From the cell containing the given text, extract its center point as [X, Y] coordinate. 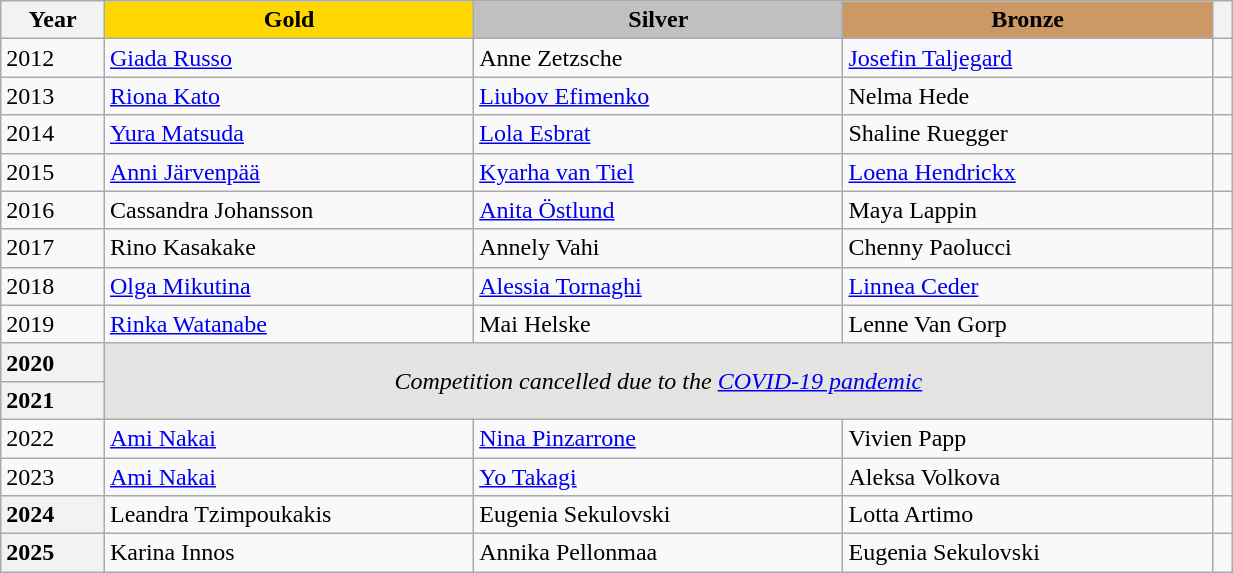
Olga Mikutina [288, 286]
Loena Hendrickx [1028, 172]
Vivien Papp [1028, 438]
Yura Matsuda [288, 134]
Lenne Van Gorp [1028, 324]
2020 [53, 362]
Annely Vahi [658, 248]
2015 [53, 172]
Leandra Tzimpoukakis [288, 515]
Kyarha van Tiel [658, 172]
Anne Zetzsche [658, 58]
Gold [288, 20]
Liubov Efimenko [658, 96]
Bronze [1028, 20]
Mai Helske [658, 324]
Silver [658, 20]
2017 [53, 248]
Josefin Taljegard [1028, 58]
Rino Kasakake [288, 248]
2023 [53, 477]
Nina Pinzarrone [658, 438]
Anni Järvenpää [288, 172]
2013 [53, 96]
Anita Östlund [658, 210]
Rinka Watanabe [288, 324]
Yo Takagi [658, 477]
2022 [53, 438]
Nelma Hede [1028, 96]
2025 [53, 553]
Cassandra Johansson [288, 210]
2019 [53, 324]
Lola Esbrat [658, 134]
2024 [53, 515]
Aleksa Volkova [1028, 477]
Shaline Ruegger [1028, 134]
Chenny Paolucci [1028, 248]
Lotta Artimo [1028, 515]
Maya Lappin [1028, 210]
Year [53, 20]
2016 [53, 210]
Linnea Ceder [1028, 286]
Riona Kato [288, 96]
Alessia Tornaghi [658, 286]
2021 [53, 400]
Competition cancelled due to the COVID-19 pandemic [658, 381]
2014 [53, 134]
Annika Pellonmaa [658, 553]
Giada Russo [288, 58]
2012 [53, 58]
2018 [53, 286]
Karina Innos [288, 553]
